Pinpoint the cell where the given text exists, returning its (X, Y) midpoint coordinate. 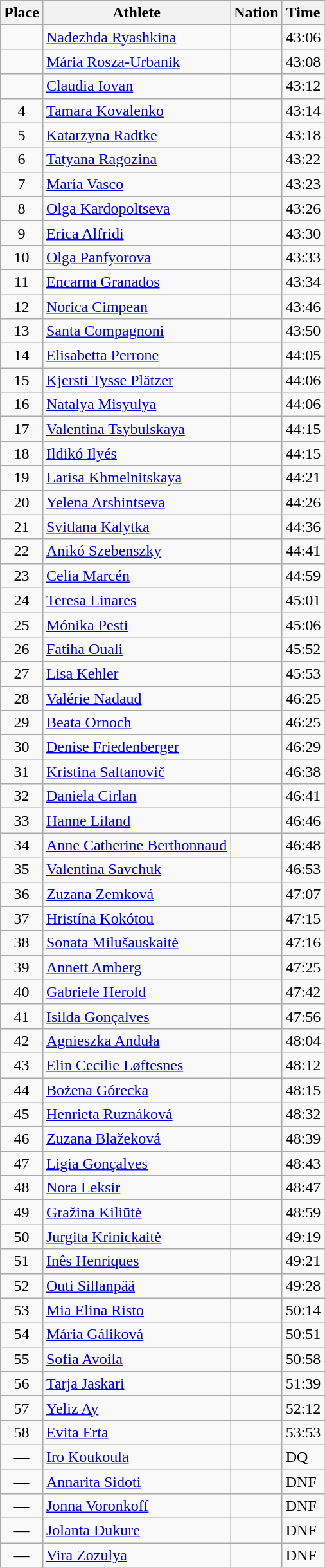
Outi Sillanpää (136, 1286)
Svitlana Kalytka (136, 527)
14 (22, 356)
50:51 (303, 1335)
43:18 (303, 135)
44:59 (303, 576)
43:12 (303, 86)
43:22 (303, 160)
44:05 (303, 356)
Elin Cecilie Løftesnes (136, 1065)
42 (22, 1041)
48:47 (303, 1188)
5 (22, 135)
Tamara Kovalenko (136, 111)
53:53 (303, 1432)
Olga Kardopoltseva (136, 208)
12 (22, 307)
Tarja Jaskari (136, 1383)
Iro Koukoula (136, 1457)
50:58 (303, 1359)
Tatyana Ragozina (136, 160)
22 (22, 551)
48:12 (303, 1065)
Valérie Nadaud (136, 698)
18 (22, 453)
45:01 (303, 600)
52 (22, 1286)
41 (22, 1016)
Mária Rosza-Urbanik (136, 62)
17 (22, 429)
Anikó Szebenszky (136, 551)
45:06 (303, 624)
46:46 (303, 821)
43:50 (303, 331)
Jonna Voronkoff (136, 1506)
Mia Elina Risto (136, 1310)
46:53 (303, 870)
Daniela Cirlan (136, 796)
DQ (303, 1457)
Kristina Saltanovič (136, 772)
13 (22, 331)
48:15 (303, 1090)
Erica Alfridi (136, 233)
51 (22, 1261)
Time (303, 13)
53 (22, 1310)
7 (22, 184)
11 (22, 282)
26 (22, 649)
38 (22, 943)
25 (22, 624)
Denise Friedenberger (136, 747)
Yeliz Ay (136, 1408)
21 (22, 527)
Teresa Linares (136, 600)
Annarita Sidoti (136, 1481)
43:26 (303, 208)
María Vasco (136, 184)
48 (22, 1188)
49:28 (303, 1286)
48:39 (303, 1139)
43:14 (303, 111)
43:34 (303, 282)
58 (22, 1432)
Inês Henriques (136, 1261)
49:19 (303, 1237)
48:59 (303, 1212)
Larisa Khmelnitskaya (136, 478)
Place (22, 13)
47:07 (303, 894)
Kjersti Tysse Plätzer (136, 380)
46:38 (303, 772)
Henrieta Ruznáková (136, 1115)
52:12 (303, 1408)
Gražina Kiliūtė (136, 1212)
16 (22, 405)
6 (22, 160)
Katarzyna Radtke (136, 135)
46:48 (303, 845)
15 (22, 380)
Nadezhda Ryashkina (136, 37)
48:04 (303, 1041)
10 (22, 257)
43:30 (303, 233)
47:15 (303, 918)
Nora Leksir (136, 1188)
Lisa Kehler (136, 673)
Hanne Liland (136, 821)
43 (22, 1065)
46 (22, 1139)
Valentina Savchuk (136, 870)
27 (22, 673)
23 (22, 576)
4 (22, 111)
Bożena Górecka (136, 1090)
Jurgita Krinickaitė (136, 1237)
56 (22, 1383)
45:52 (303, 649)
33 (22, 821)
43:06 (303, 37)
51:39 (303, 1383)
43:23 (303, 184)
Zuzana Zemková (136, 894)
28 (22, 698)
50 (22, 1237)
24 (22, 600)
43:08 (303, 62)
Annett Amberg (136, 967)
Fatiha Ouali (136, 649)
Athlete (136, 13)
39 (22, 967)
20 (22, 502)
34 (22, 845)
36 (22, 894)
Gabriele Herold (136, 992)
Beata Ornoch (136, 723)
29 (22, 723)
49 (22, 1212)
Mónika Pesti (136, 624)
35 (22, 870)
Jolanta Dukure (136, 1531)
50:14 (303, 1310)
Norica Cimpean (136, 307)
54 (22, 1335)
Hristína Kokótou (136, 918)
55 (22, 1359)
9 (22, 233)
32 (22, 796)
43:46 (303, 307)
44:41 (303, 551)
40 (22, 992)
44 (22, 1090)
Evita Erta (136, 1432)
Claudia Iovan (136, 86)
31 (22, 772)
Olga Panfyorova (136, 257)
44:21 (303, 478)
Elisabetta Perrone (136, 356)
Valentina Tsybulskaya (136, 429)
Isilda Gonçalves (136, 1016)
49:21 (303, 1261)
46:29 (303, 747)
Anne Catherine Berthonnaud (136, 845)
Vira Zozulya (136, 1555)
44:26 (303, 502)
19 (22, 478)
Encarna Granados (136, 282)
Nation (256, 13)
Agnieszka Anduła (136, 1041)
43:33 (303, 257)
Sofia Avoila (136, 1359)
47:42 (303, 992)
46:41 (303, 796)
44:36 (303, 527)
Sonata Milušauskaitė (136, 943)
47 (22, 1163)
47:16 (303, 943)
Zuzana Blažeková (136, 1139)
Ildikó Ilyés (136, 453)
Santa Compagnoni (136, 331)
48:32 (303, 1115)
30 (22, 747)
45:53 (303, 673)
47:25 (303, 967)
37 (22, 918)
47:56 (303, 1016)
Mária Gáliková (136, 1335)
45 (22, 1115)
Natalya Misyulya (136, 405)
Celia Marcén (136, 576)
8 (22, 208)
Ligia Gonçalves (136, 1163)
Yelena Arshintseva (136, 502)
48:43 (303, 1163)
57 (22, 1408)
